Detect which cell encompasses the target text, then output its (x, y) center coordinate. 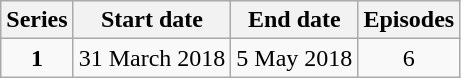
5 May 2018 (294, 58)
End date (294, 20)
Series (37, 20)
1 (37, 58)
31 March 2018 (152, 58)
Episodes (409, 20)
6 (409, 58)
Start date (152, 20)
